Extract the (X, Y) coordinate from the center of the cell holding the provided text.  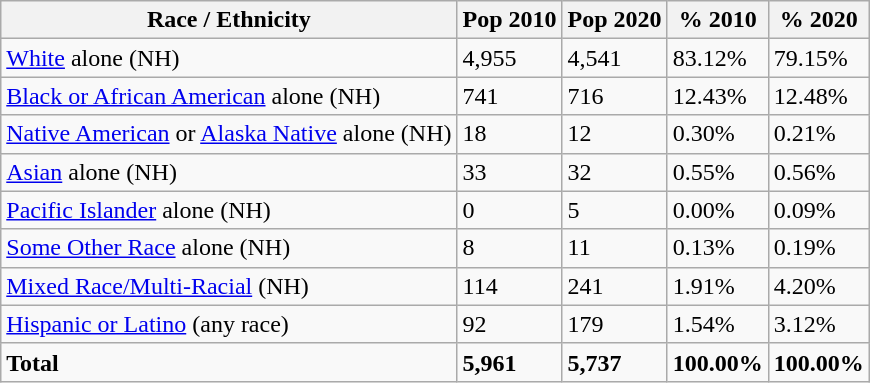
114 (510, 286)
5,961 (510, 362)
0.13% (718, 248)
18 (510, 134)
0.30% (718, 134)
3.12% (818, 324)
Pop 2010 (510, 20)
Some Other Race alone (NH) (229, 248)
Hispanic or Latino (any race) (229, 324)
4.20% (818, 286)
5,737 (614, 362)
% 2010 (718, 20)
4,541 (614, 58)
79.15% (818, 58)
33 (510, 172)
Mixed Race/Multi-Racial (NH) (229, 286)
4,955 (510, 58)
0.21% (818, 134)
Pop 2020 (614, 20)
Race / Ethnicity (229, 20)
5 (614, 210)
0.09% (818, 210)
0.00% (718, 210)
0.55% (718, 172)
Black or African American alone (NH) (229, 96)
0.19% (818, 248)
92 (510, 324)
0 (510, 210)
Asian alone (NH) (229, 172)
White alone (NH) (229, 58)
32 (614, 172)
Pacific Islander alone (NH) (229, 210)
241 (614, 286)
12.48% (818, 96)
% 2020 (818, 20)
Native American or Alaska Native alone (NH) (229, 134)
179 (614, 324)
12 (614, 134)
0.56% (818, 172)
716 (614, 96)
1.91% (718, 286)
Total (229, 362)
11 (614, 248)
741 (510, 96)
83.12% (718, 58)
12.43% (718, 96)
8 (510, 248)
1.54% (718, 324)
